Detect which cell encompasses the target text, then output its [X, Y] center coordinate. 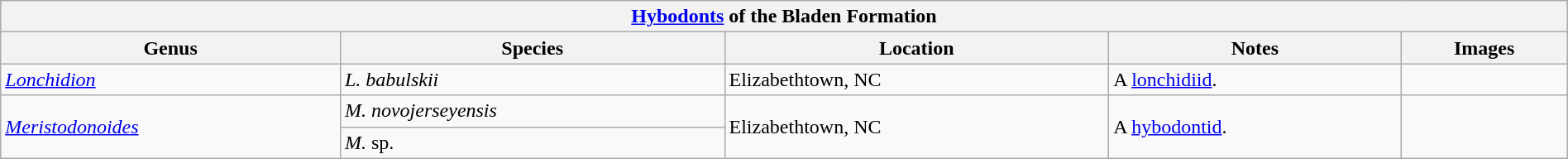
Lonchidion [170, 79]
Notes [1255, 48]
M. novojerseyensis [533, 111]
Meristodonoides [170, 127]
A lonchidiid. [1255, 79]
A hybodontid. [1255, 127]
Images [1484, 48]
M. sp. [533, 142]
Hybodonts of the Bladen Formation [784, 17]
Location [916, 48]
Species [533, 48]
Genus [170, 48]
L. babulskii [533, 79]
